Pinpoint the cell where the given text exists, returning its [x, y] midpoint coordinate. 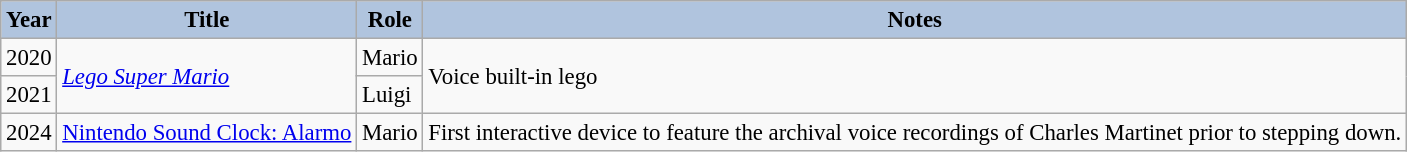
Luigi [390, 95]
Year [29, 20]
First interactive device to feature the archival voice recordings of Charles Martinet prior to stepping down. [915, 133]
2024 [29, 133]
Nintendo Sound Clock: Alarmo [207, 133]
Voice built-in lego [915, 76]
2020 [29, 58]
2021 [29, 95]
Lego Super Mario [207, 76]
Title [207, 20]
Role [390, 20]
Notes [915, 20]
